For the text-containing cell, return its midpoint in [X, Y] coordinate format. 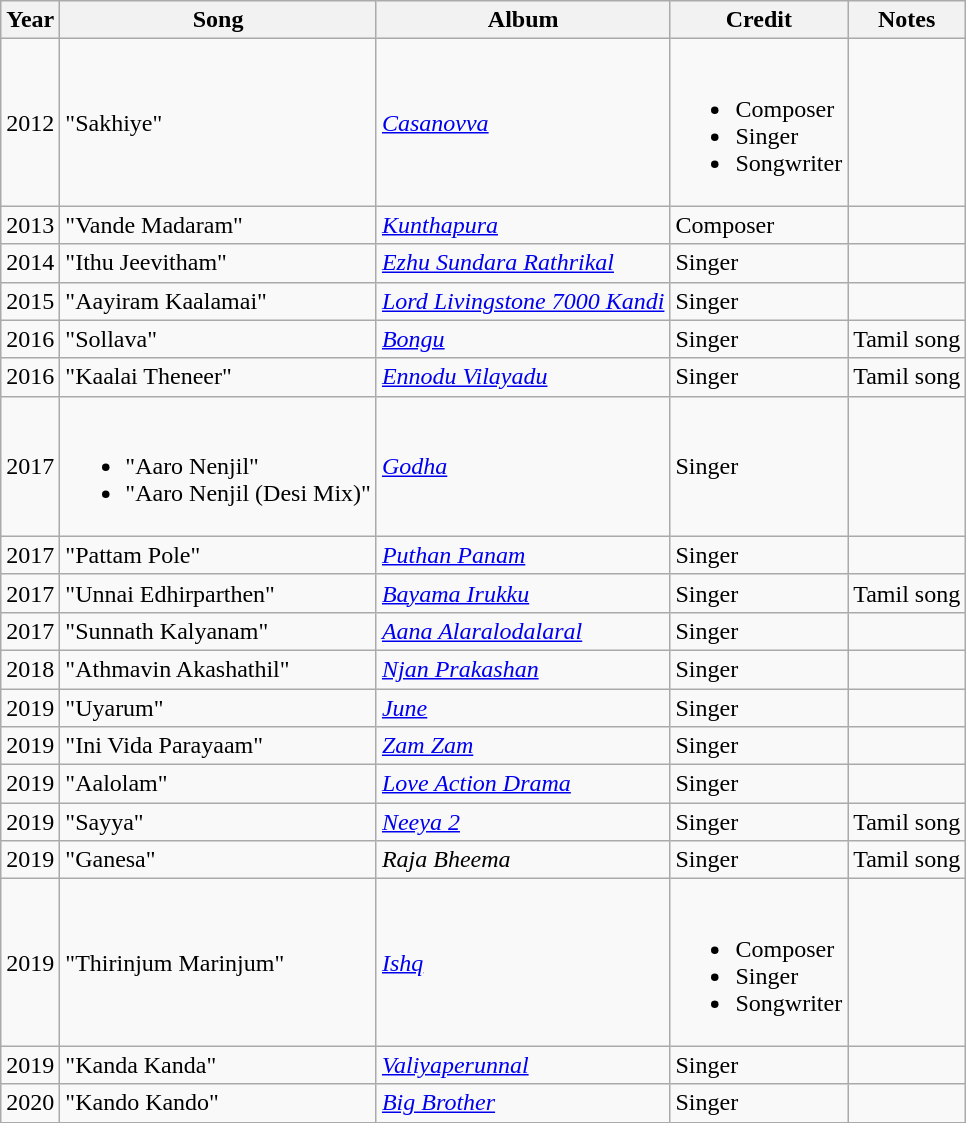
"Unnai Edhirparthen" [218, 593]
Zam Zam [523, 746]
Big Brother [523, 1103]
Composer [759, 225]
"Sayya" [218, 822]
Kunthapura [523, 225]
Lord Livingstone 7000 Kandi [523, 301]
2014 [30, 263]
Neeya 2 [523, 822]
Love Action Drama [523, 784]
2012 [30, 122]
Bayama Irukku [523, 593]
2020 [30, 1103]
"Ganesa" [218, 860]
"Aayiram Kaalamai" [218, 301]
"Pattam Pole" [218, 555]
Ishq [523, 962]
2018 [30, 669]
Notes [907, 20]
"Sunnath Kalyanam" [218, 631]
"Kando Kando" [218, 1103]
Ezhu Sundara Rathrikal [523, 263]
Casanovva [523, 122]
Raja Bheema [523, 860]
2013 [30, 225]
"Ini Vida Parayaam" [218, 746]
"Sollava" [218, 339]
"Thirinjum Marinjum" [218, 962]
June [523, 707]
Njan Prakashan [523, 669]
Godha [523, 466]
Bongu [523, 339]
Credit [759, 20]
"Uyarum" [218, 707]
Aana Alaralodalaral [523, 631]
Valiyaperunnal [523, 1065]
"Kanda Kanda" [218, 1065]
2015 [30, 301]
"Aalolam" [218, 784]
"Vande Madaram" [218, 225]
Ennodu Vilayadu [523, 377]
Album [523, 20]
"Kaalai Theneer" [218, 377]
"Ithu Jeevitham" [218, 263]
"Athmavin Akashathil" [218, 669]
"Aaro Nenjil""Aaro Nenjil (Desi Mix)" [218, 466]
Puthan Panam [523, 555]
Year [30, 20]
Song [218, 20]
"Sakhiye" [218, 122]
